Capture the cell that displays the provided text and extract its (X, Y) central coordinate. 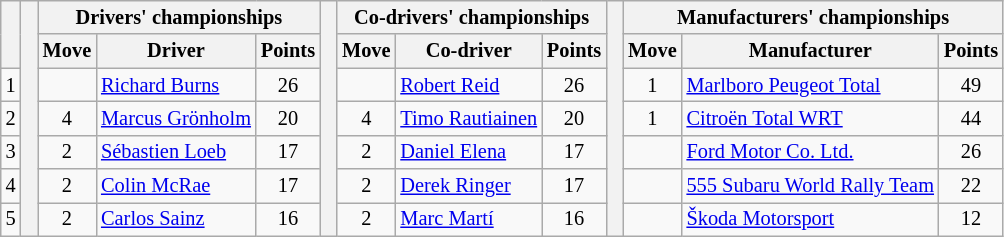
Marcus Grönholm (176, 118)
5 (11, 219)
44 (971, 118)
Sébastien Loeb (176, 152)
Co-drivers' championships (472, 17)
Drivers' championships (179, 17)
12 (971, 219)
Robert Reid (468, 85)
49 (971, 85)
Co-driver (468, 51)
Manufacturer (810, 51)
22 (971, 186)
Marc Martí (468, 219)
Daniel Elena (468, 152)
Manufacturers' championships (813, 17)
Colin McRae (176, 186)
Ford Motor Co. Ltd. (810, 152)
Richard Burns (176, 85)
Citroën Total WRT (810, 118)
Timo Rautiainen (468, 118)
3 (11, 152)
Driver (176, 51)
555 Subaru World Rally Team (810, 186)
Marlboro Peugeot Total (810, 85)
Derek Ringer (468, 186)
Carlos Sainz (176, 219)
Škoda Motorsport (810, 219)
